Return the [x, y] coordinate for the center point of the cell that contains the specified text.  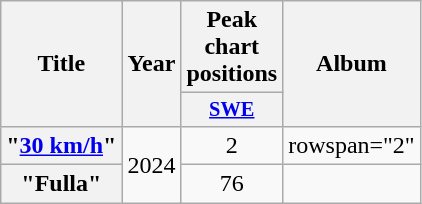
Year [152, 64]
2 [232, 145]
Album [352, 64]
"30 km/h" [62, 145]
rowspan="2" [352, 145]
SWE [232, 110]
76 [232, 184]
Title [62, 64]
Peak chart positions [232, 47]
2024 [152, 164]
"Fulla" [62, 184]
